Return (x, y) of the center of cell containing provided text 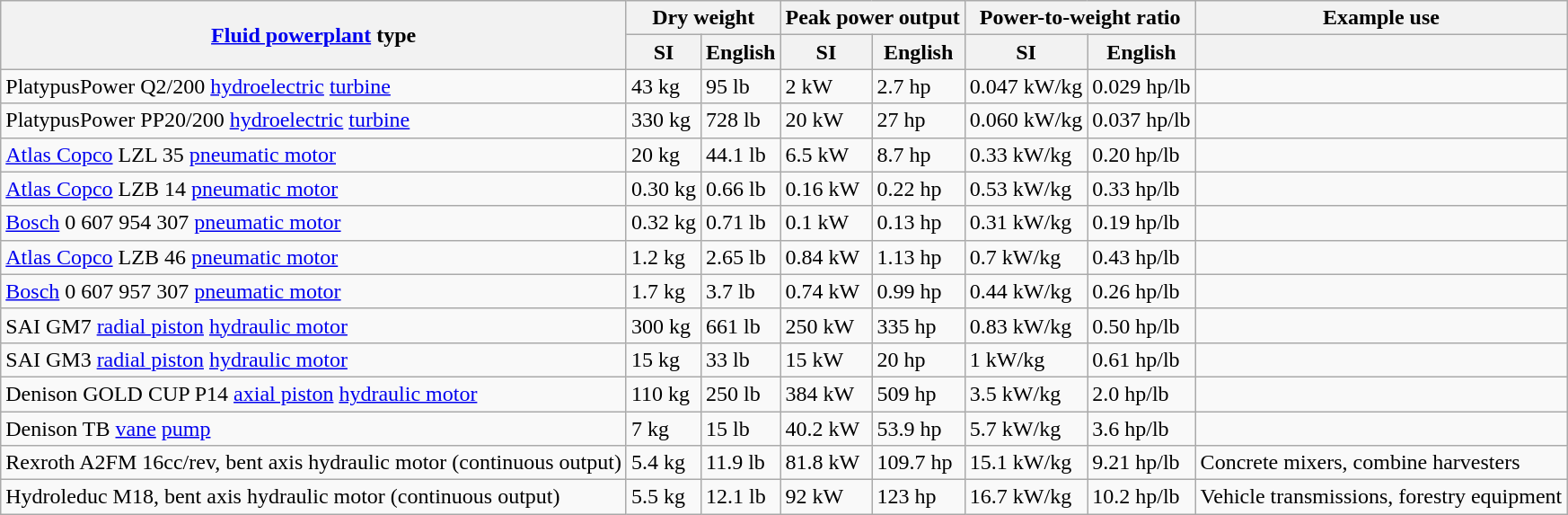
92 kW (826, 497)
Denison TB vane pump (314, 429)
33 lb (741, 360)
8.7 hp (918, 155)
3.5 kW/kg (1026, 394)
0.33 kW/kg (1026, 155)
Bosch 0 607 954 307 pneumatic motor (314, 223)
300 kg (663, 325)
Hydroleduc M18, bent axis hydraulic motor (continuous output) (314, 497)
0.19 hp/lb (1141, 223)
1 kW/kg (1026, 360)
0.16 kW (826, 189)
0.66 lb (741, 189)
1.13 hp (918, 257)
0.1 kW (826, 223)
109.7 hp (918, 463)
53.9 hp (918, 429)
20 kg (663, 155)
15 kW (826, 360)
81.8 kW (826, 463)
Fluid powerplant type (314, 35)
0.84 kW (826, 257)
15 kg (663, 360)
123 hp (918, 497)
0.7 kW/kg (1026, 257)
SAI GM7 radial piston hydraulic motor (314, 325)
0.83 kW/kg (1026, 325)
12.1 lb (741, 497)
250 kW (826, 325)
2.0 hp/lb (1141, 394)
0.22 hp (918, 189)
PlatypusPower PP20/200 hydroelectric turbine (314, 120)
0.029 hp/lb (1141, 86)
5.5 kg (663, 497)
5.7 kW/kg (1026, 429)
7 kg (663, 429)
20 hp (918, 360)
Power-to-weight ratio (1079, 18)
Bosch 0 607 957 307 pneumatic motor (314, 291)
1.2 kg (663, 257)
SAI GM3 radial piston hydraulic motor (314, 360)
5.4 kg (663, 463)
2.7 hp (918, 86)
509 hp (918, 394)
Atlas Copco LZB 14 pneumatic motor (314, 189)
0.71 lb (741, 223)
0.13 hp (918, 223)
0.30 kg (663, 189)
Atlas Copco LZB 46 pneumatic motor (314, 257)
Denison GOLD CUP P14 axial piston hydraulic motor (314, 394)
661 lb (741, 325)
27 hp (918, 120)
0.32 kg (663, 223)
335 hp (918, 325)
43 kg (663, 86)
0.060 kW/kg (1026, 120)
0.99 hp (918, 291)
0.26 hp/lb (1141, 291)
0.047 kW/kg (1026, 86)
Dry weight (703, 18)
44.1 lb (741, 155)
0.33 hp/lb (1141, 189)
0.20 hp/lb (1141, 155)
0.31 kW/kg (1026, 223)
20 kW (826, 120)
2.65 lb (741, 257)
10.2 hp/lb (1141, 497)
9.21 hp/lb (1141, 463)
16.7 kW/kg (1026, 497)
3.6 hp/lb (1141, 429)
728 lb (741, 120)
Atlas Copco LZL 35 pneumatic motor (314, 155)
0.53 kW/kg (1026, 189)
1.7 kg (663, 291)
PlatypusPower Q2/200 hydroelectric turbine (314, 86)
110 kg (663, 394)
Peak power output (873, 18)
Vehicle transmissions, forestry equipment (1381, 497)
Rexroth A2FM 16cc/rev, bent axis hydraulic motor (continuous output) (314, 463)
0.037 hp/lb (1141, 120)
250 lb (741, 394)
40.2 kW (826, 429)
0.61 hp/lb (1141, 360)
15 lb (741, 429)
6.5 kW (826, 155)
0.44 kW/kg (1026, 291)
0.43 hp/lb (1141, 257)
0.74 kW (826, 291)
Concrete mixers, combine harvesters (1381, 463)
15.1 kW/kg (1026, 463)
3.7 lb (741, 291)
0.50 hp/lb (1141, 325)
2 kW (826, 86)
11.9 lb (741, 463)
Example use (1381, 18)
330 kg (663, 120)
95 lb (741, 86)
384 kW (826, 394)
